Return [x, y] of the center of cell containing provided text 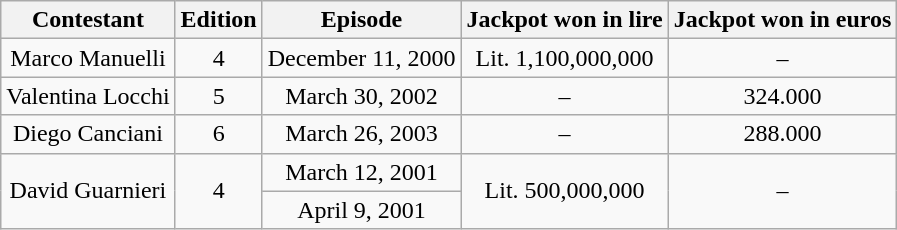
Jackpot won in euros [782, 20]
Valentina Locchi [88, 96]
March 12, 2001 [362, 172]
Episode [362, 20]
December 11, 2000 [362, 58]
Lit. 500,000,000 [564, 191]
Lit. 1,100,000,000 [564, 58]
6 [218, 134]
David Guarnieri [88, 191]
Contestant [88, 20]
April 9, 2001 [362, 210]
324.000 [782, 96]
288.000 [782, 134]
Marco Manuelli [88, 58]
March 26, 2003 [362, 134]
Edition [218, 20]
Diego Canciani [88, 134]
5 [218, 96]
March 30, 2002 [362, 96]
Jackpot won in lire [564, 20]
